Scan for the cell matching the given text and deliver its [x, y] coordinate at center. 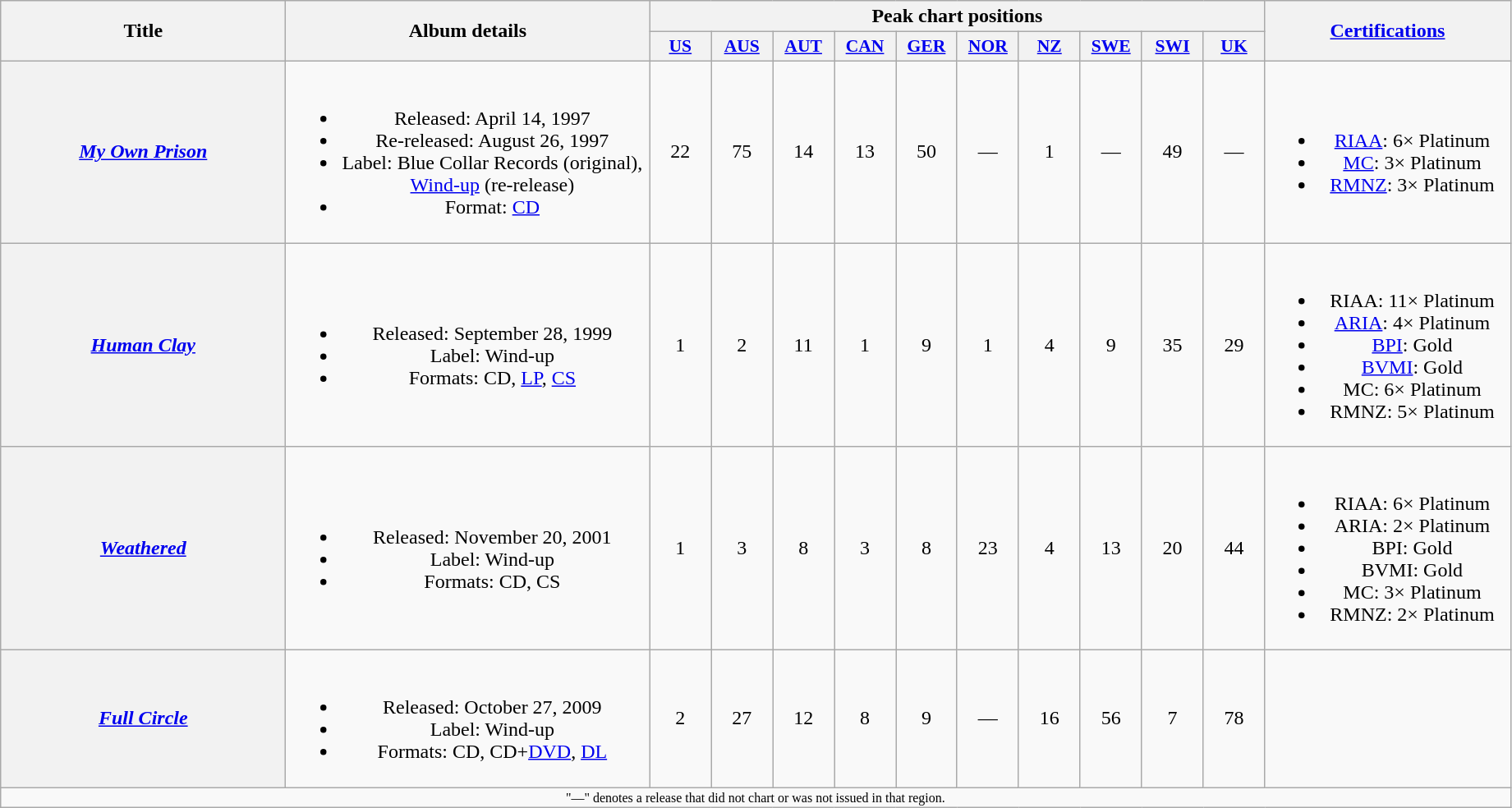
22 [680, 151]
GER [926, 47]
50 [926, 151]
US [680, 47]
Peak chart positions [958, 16]
27 [742, 719]
16 [1050, 719]
49 [1173, 151]
UK [1234, 47]
12 [803, 719]
23 [987, 549]
RIAA: 6× PlatinumARIA: 2× PlatinumBPI: GoldBVMI: GoldMC: 3× PlatinumRMNZ: 2× Platinum [1388, 549]
78 [1234, 719]
SWI [1173, 47]
75 [742, 151]
Released: April 14, 1997Re-released: August 26, 1997Label: Blue Collar Records (original), Wind-up (re-release)Format: CD [468, 151]
35 [1173, 345]
29 [1234, 345]
AUS [742, 47]
Human Clay [143, 345]
11 [803, 345]
RIAA: 6× PlatinumMC: 3× PlatinumRMNZ: 3× Platinum [1388, 151]
"—" denotes a release that did not chart or was not issued in that region. [756, 797]
My Own Prison [143, 151]
56 [1110, 719]
20 [1173, 549]
7 [1173, 719]
Album details [468, 31]
Weathered [143, 549]
Title [143, 31]
SWE [1110, 47]
CAN [866, 47]
Released: November 20, 2001Label: Wind-upFormats: CD, CS [468, 549]
Released: September 28, 1999Label: Wind-upFormats: CD, LP, CS [468, 345]
Full Circle [143, 719]
Released: October 27, 2009Label: Wind-upFormats: CD, CD+DVD, DL [468, 719]
Certifications [1388, 31]
14 [803, 151]
RIAA: 11× PlatinumARIA: 4× PlatinumBPI: GoldBVMI: GoldMC: 6× PlatinumRMNZ: 5× Platinum [1388, 345]
44 [1234, 549]
NOR [987, 47]
NZ [1050, 47]
AUT [803, 47]
